Output the (X, Y) coordinate of the center of the cell containing the given text.  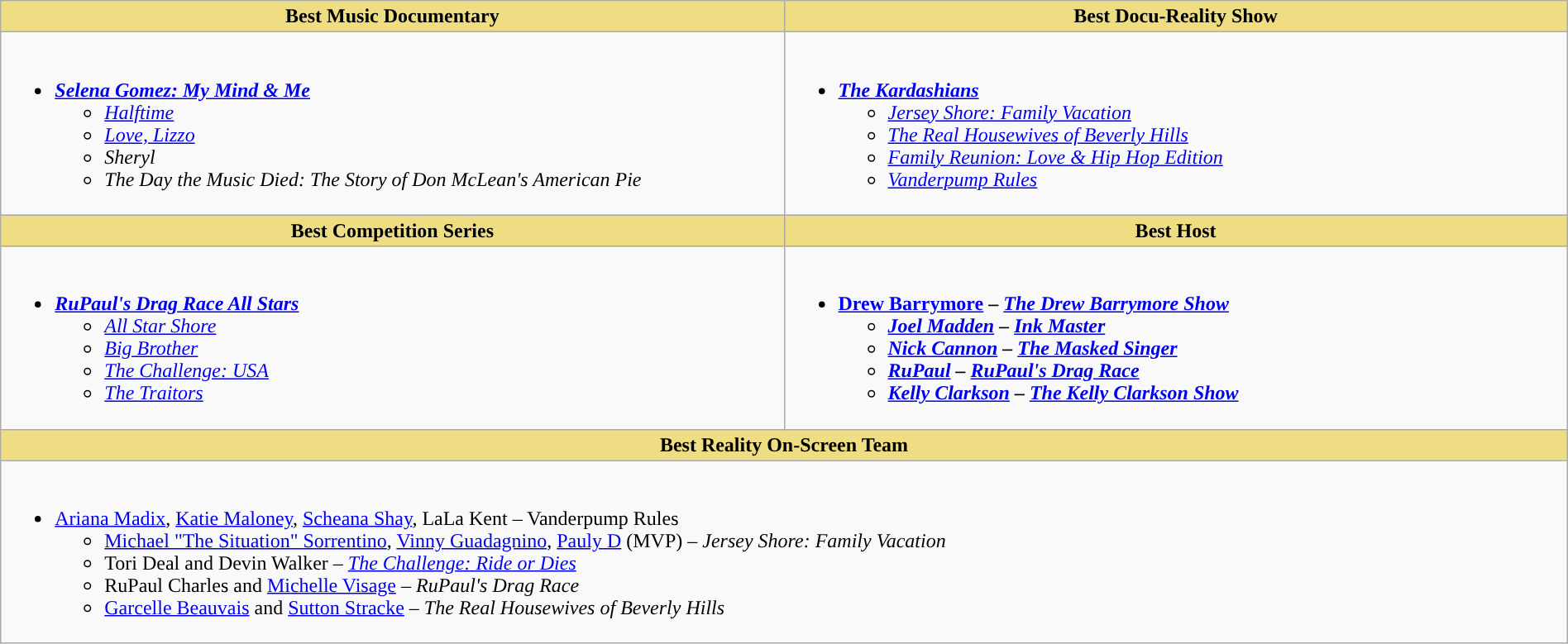
Best Docu-Reality Show (1176, 17)
Best Host (1176, 231)
Best Reality On-Screen Team (784, 445)
RuPaul's Drag Race All StarsAll Star ShoreBig BrotherThe Challenge: USAThe Traitors (392, 337)
Selena Gomez: My Mind & MeHalftimeLove, LizzoSherylThe Day the Music Died: The Story of Don McLean's American Pie (392, 124)
The KardashiansJersey Shore: Family VacationThe Real Housewives of Beverly HillsFamily Reunion: Love & Hip Hop EditionVanderpump Rules (1176, 124)
Best Competition Series (392, 231)
Best Music Documentary (392, 17)
